Detect which cell encompasses the target text, then output its [x, y] center coordinate. 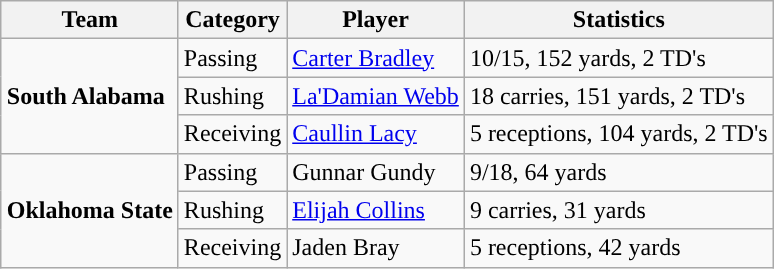
Gunnar Gundy [376, 172]
Category [232, 20]
10/15, 152 yards, 2 TD's [618, 58]
5 receptions, 42 yards [618, 248]
Jaden Bray [376, 248]
18 carries, 151 yards, 2 TD's [618, 96]
Oklahoma State [90, 210]
South Alabama [90, 96]
Carter Bradley [376, 58]
Elijah Collins [376, 210]
Player [376, 20]
Statistics [618, 20]
Team [90, 20]
9/18, 64 yards [618, 172]
Caullin Lacy [376, 134]
5 receptions, 104 yards, 2 TD's [618, 134]
9 carries, 31 yards [618, 210]
La'Damian Webb [376, 96]
